Return the [x, y] coordinate for the center point of the cell that contains the specified text.  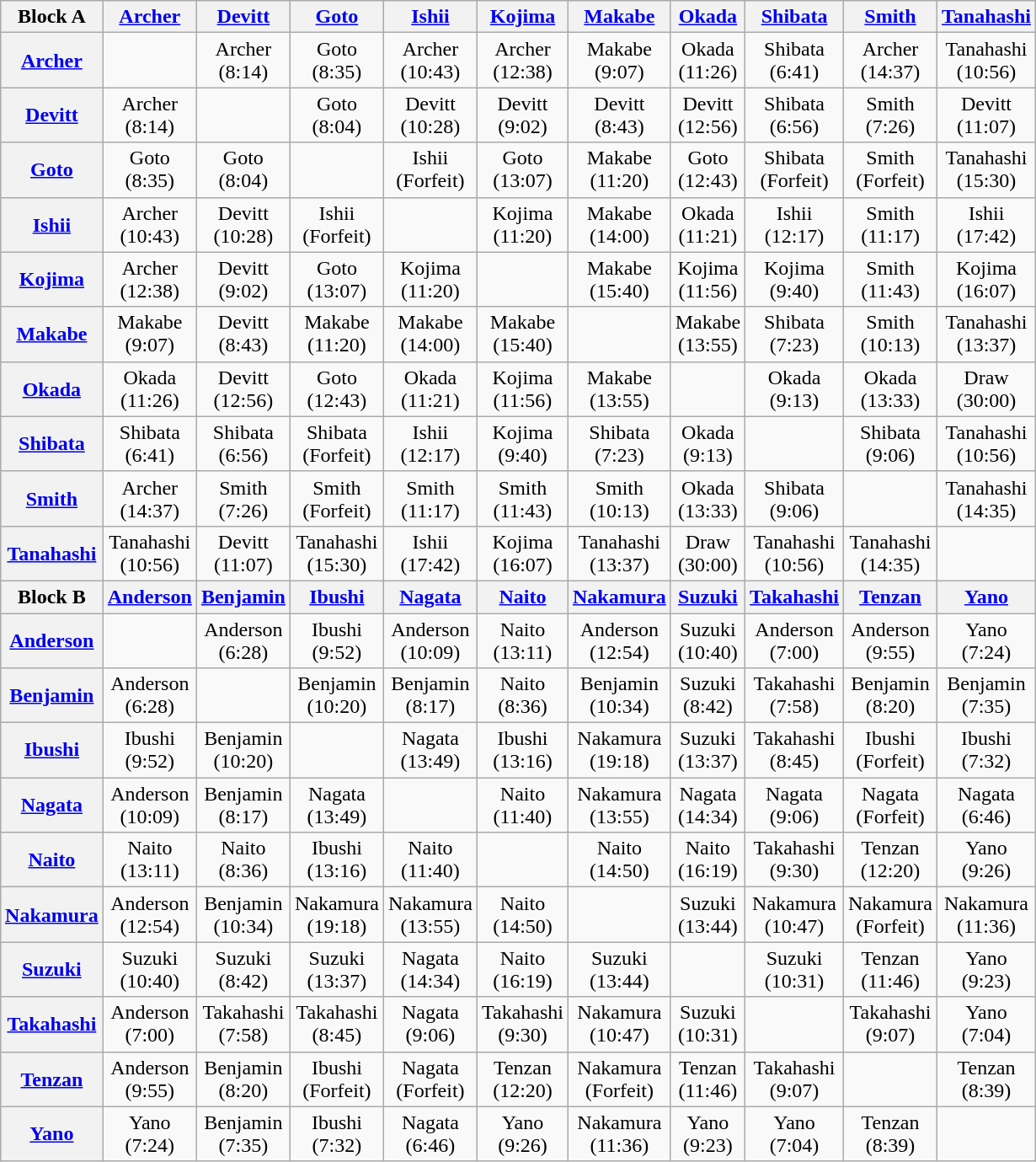
Block B [52, 597]
Block A [52, 17]
